Capture the cell that displays the provided text and extract its (x, y) central coordinate. 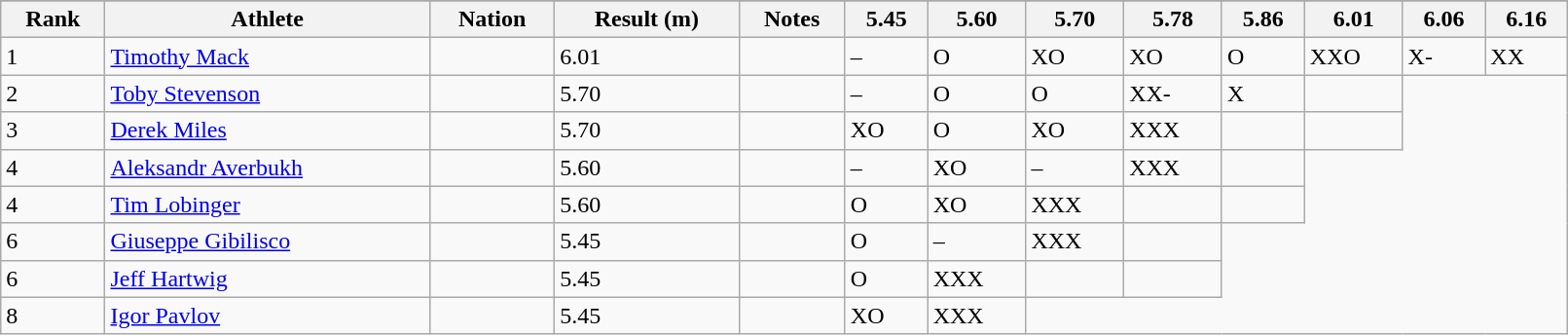
Jeff Hartwig (267, 279)
6.16 (1526, 19)
XXO (1353, 56)
Toby Stevenson (267, 93)
X- (1444, 56)
2 (53, 93)
8 (53, 316)
Rank (53, 19)
XX (1526, 56)
XX- (1174, 93)
Derek Miles (267, 130)
X (1263, 93)
3 (53, 130)
Result (m) (646, 19)
5.78 (1174, 19)
1 (53, 56)
Notes (792, 19)
Nation (492, 19)
5.86 (1263, 19)
Tim Lobinger (267, 205)
Giuseppe Gibilisco (267, 242)
Athlete (267, 19)
Igor Pavlov (267, 316)
Timothy Mack (267, 56)
6.06 (1444, 19)
Aleksandr Averbukh (267, 167)
